Detect which cell encompasses the target text, then output its (X, Y) center coordinate. 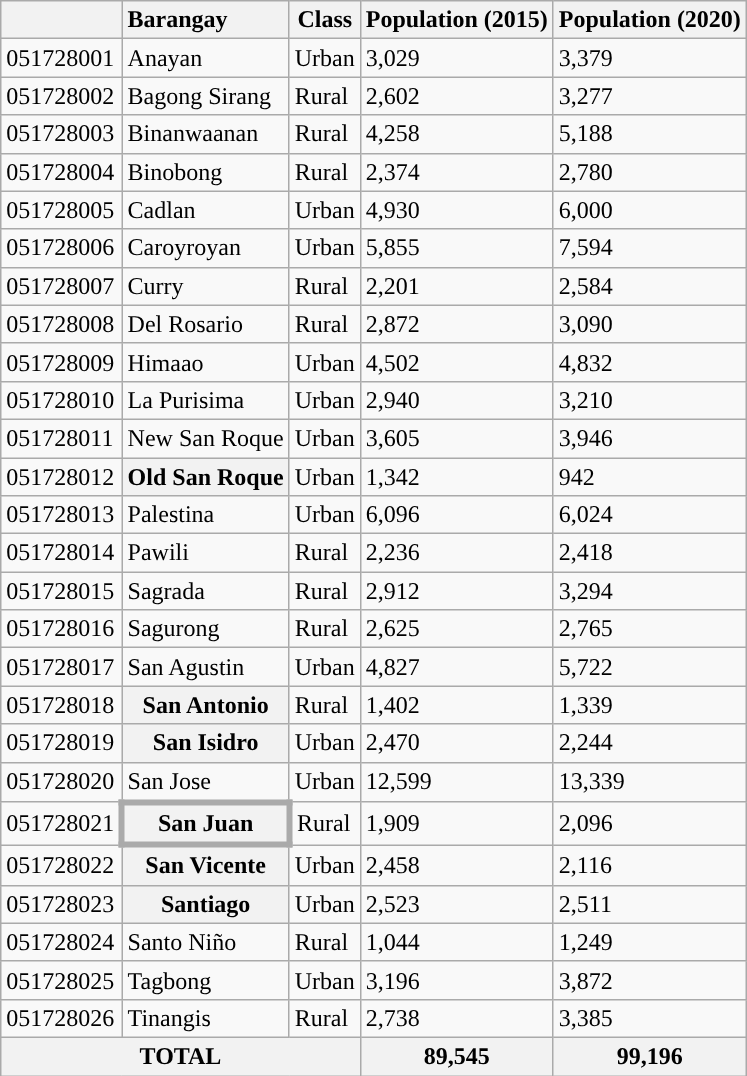
051728008 (62, 324)
3,210 (650, 400)
Binobong (206, 172)
3,294 (650, 591)
051728021 (62, 824)
2,116 (650, 865)
3,872 (650, 980)
San Isidro (206, 743)
Barangay (206, 20)
3,385 (650, 1018)
1,909 (456, 824)
Sagrada (206, 591)
051728022 (62, 865)
2,236 (456, 553)
San Agustin (206, 667)
2,523 (456, 904)
051728020 (62, 782)
051728013 (62, 515)
New San Roque (206, 438)
Binanwaanan (206, 134)
3,090 (650, 324)
Population (2020) (650, 20)
3,029 (456, 58)
6,000 (650, 210)
Tagbong (206, 980)
4,832 (650, 362)
2,244 (650, 743)
Curry (206, 286)
051728011 (62, 438)
051728009 (62, 362)
Pawili (206, 553)
Santo Niño (206, 942)
13,339 (650, 782)
2,602 (456, 96)
2,470 (456, 743)
051728003 (62, 134)
051728002 (62, 96)
2,872 (456, 324)
051728014 (62, 553)
6,024 (650, 515)
2,201 (456, 286)
San Juan (206, 824)
051728012 (62, 477)
4,258 (456, 134)
5,722 (650, 667)
2,374 (456, 172)
Anayan (206, 58)
2,765 (650, 629)
2,096 (650, 824)
3,196 (456, 980)
2,780 (650, 172)
051728016 (62, 629)
051728023 (62, 904)
Population (2015) (456, 20)
San Jose (206, 782)
051728001 (62, 58)
2,418 (650, 553)
051728017 (62, 667)
5,188 (650, 134)
99,196 (650, 1056)
2,458 (456, 865)
Del Rosario (206, 324)
4,502 (456, 362)
2,940 (456, 400)
1,342 (456, 477)
4,930 (456, 210)
051728007 (62, 286)
Bagong Sirang (206, 96)
2,625 (456, 629)
051728004 (62, 172)
Caroyroyan (206, 248)
2,738 (456, 1018)
TOTAL (180, 1056)
12,599 (456, 782)
Santiago (206, 904)
051728015 (62, 591)
3,605 (456, 438)
San Vicente (206, 865)
2,584 (650, 286)
89,545 (456, 1056)
Palestina (206, 515)
Cadlan (206, 210)
1,044 (456, 942)
051728026 (62, 1018)
1,249 (650, 942)
La Purisima (206, 400)
5,855 (456, 248)
051728024 (62, 942)
051728018 (62, 705)
2,511 (650, 904)
051728019 (62, 743)
7,594 (650, 248)
051728025 (62, 980)
942 (650, 477)
1,402 (456, 705)
051728010 (62, 400)
Tinangis (206, 1018)
Himaao (206, 362)
2,912 (456, 591)
6,096 (456, 515)
3,379 (650, 58)
Class (324, 20)
051728006 (62, 248)
3,946 (650, 438)
Sagurong (206, 629)
Old San Roque (206, 477)
4,827 (456, 667)
3,277 (650, 96)
051728005 (62, 210)
San Antonio (206, 705)
1,339 (650, 705)
